Return the [x, y] coordinate for the center point of the cell that contains the specified text.  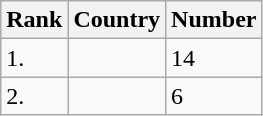
14 [214, 58]
Country [117, 20]
1. [34, 58]
2. [34, 96]
Number [214, 20]
Rank [34, 20]
6 [214, 96]
